Provide the (x, y) coordinate of the cell's center where the given text is located.  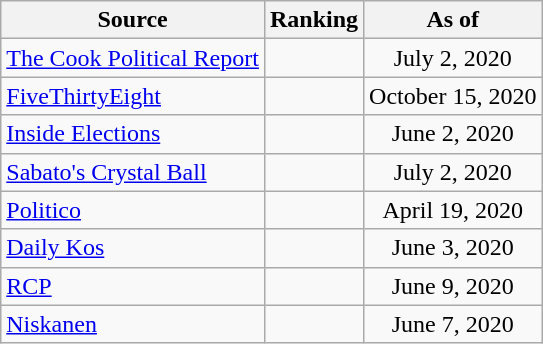
As of (453, 20)
June 3, 2020 (453, 248)
Daily Kos (133, 248)
April 19, 2020 (453, 210)
The Cook Political Report (133, 58)
Ranking (314, 20)
June 2, 2020 (453, 134)
Sabato's Crystal Ball (133, 172)
Inside Elections (133, 134)
FiveThirtyEight (133, 96)
Source (133, 20)
June 9, 2020 (453, 286)
Niskanen (133, 324)
October 15, 2020 (453, 96)
RCP (133, 286)
June 7, 2020 (453, 324)
Politico (133, 210)
